Provide the [x, y] coordinate of the cell's center where the given text is located.  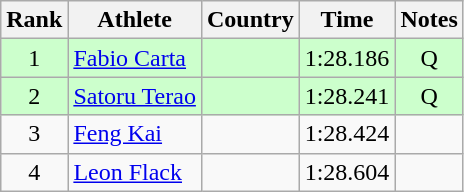
Feng Kai [135, 134]
1:28.604 [347, 172]
1:28.424 [347, 134]
3 [34, 134]
Satoru Terao [135, 96]
Country [250, 20]
1:28.186 [347, 58]
Time [347, 20]
Rank [34, 20]
1:28.241 [347, 96]
Leon Flack [135, 172]
2 [34, 96]
1 [34, 58]
Athlete [135, 20]
4 [34, 172]
Notes [429, 20]
Fabio Carta [135, 58]
